Extract the [X, Y] coordinate from the center of the cell holding the provided text.  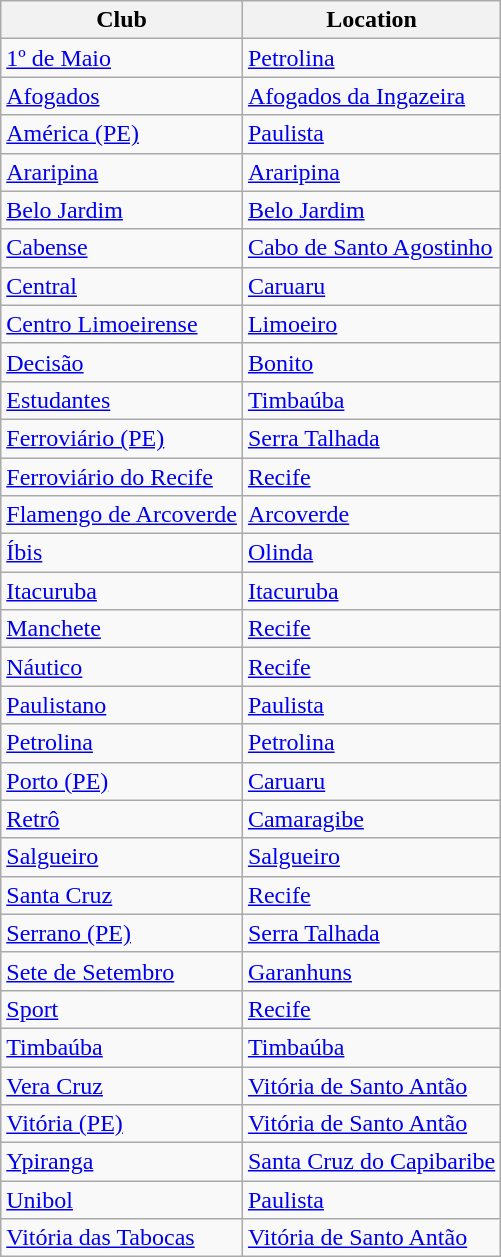
Flamengo de Arcoverde [122, 515]
Estudantes [122, 400]
Vera Cruz [122, 1085]
Serrano (PE) [122, 933]
Olinda [371, 553]
Afogados [122, 96]
Afogados da Ingazeira [371, 96]
Limoeiro [371, 324]
Santa Cruz [122, 895]
Porto (PE) [122, 781]
Sport [122, 1009]
Sete de Setembro [122, 971]
Paulistano [122, 705]
Retrô [122, 819]
Ferroviário (PE) [122, 438]
Location [371, 20]
Santa Cruz do Capibaribe [371, 1162]
Central [122, 286]
Ypiranga [122, 1162]
Camaragibe [371, 819]
Cabense [122, 248]
Unibol [122, 1200]
Bonito [371, 362]
Garanhuns [371, 971]
Cabo de Santo Agostinho [371, 248]
Íbis [122, 553]
Centro Limoeirense [122, 324]
Arcoverde [371, 515]
Náutico [122, 667]
Ferroviário do Recife [122, 477]
Vitória (PE) [122, 1124]
América (PE) [122, 134]
Decisão [122, 362]
Vitória das Tabocas [122, 1238]
Manchete [122, 629]
1º de Maio [122, 58]
Club [122, 20]
